For the text-containing cell, return its midpoint in (x, y) coordinate format. 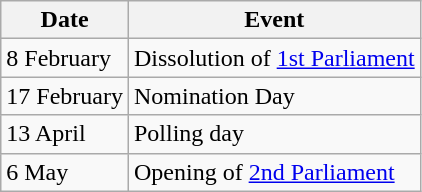
Polling day (274, 134)
6 May (65, 172)
13 April (65, 134)
Opening of 2nd Parliament (274, 172)
17 February (65, 96)
Nomination Day (274, 96)
Date (65, 20)
Dissolution of 1st Parliament (274, 58)
8 February (65, 58)
Event (274, 20)
